Find where the given text appears and provide that cell's center as [x, y] coordinate. 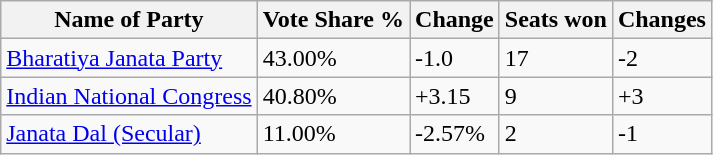
Janata Dal (Secular) [129, 134]
+3 [662, 96]
-1.0 [455, 58]
Bharatiya Janata Party [129, 58]
-2.57% [455, 134]
11.00% [333, 134]
+3.15 [455, 96]
17 [556, 58]
2 [556, 134]
-1 [662, 134]
9 [556, 96]
-2 [662, 58]
Vote Share % [333, 20]
Changes [662, 20]
Change [455, 20]
40.80% [333, 96]
Name of Party [129, 20]
43.00% [333, 58]
Seats won [556, 20]
Indian National Congress [129, 96]
